Search for the cell housing the specified text and yield its (x, y) center coordinate. 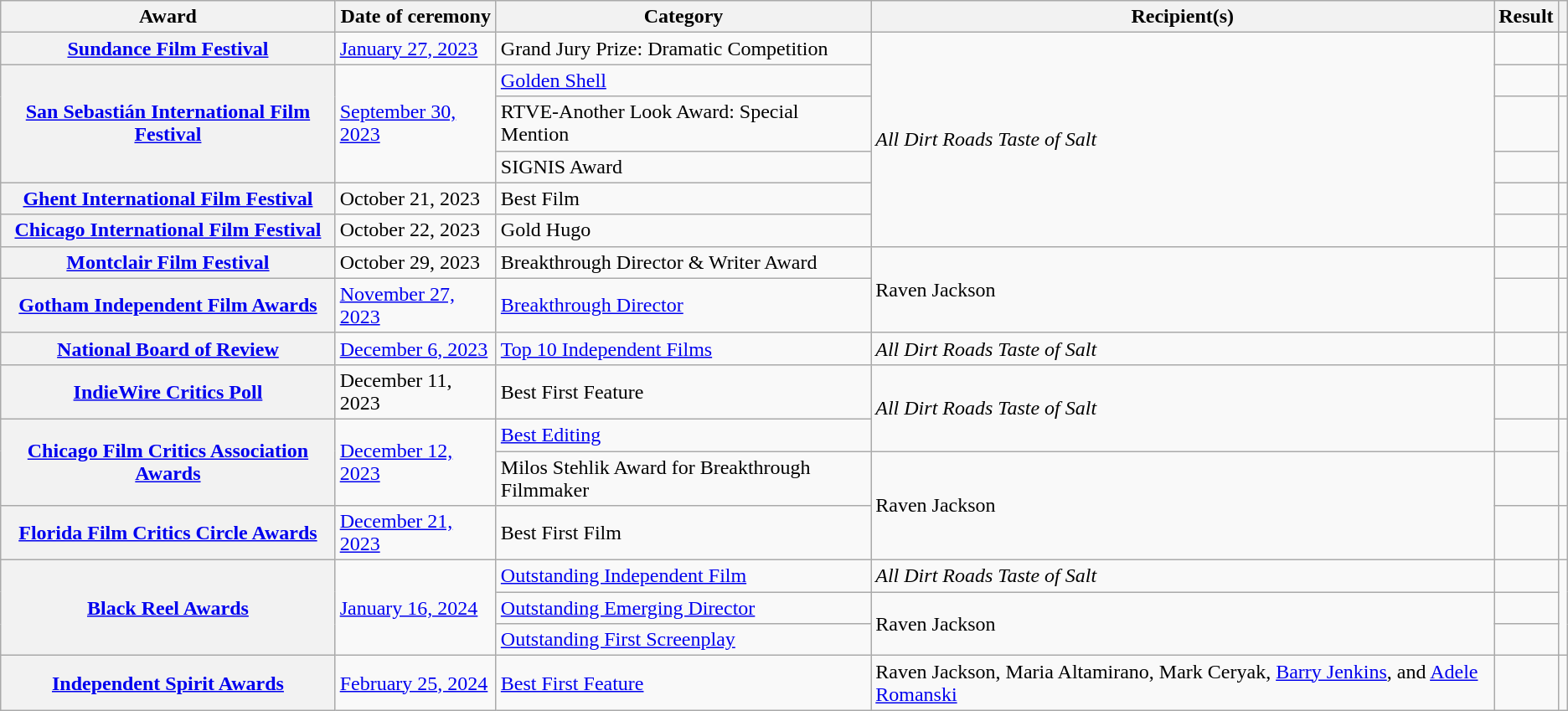
Sundance Film Festival (168, 49)
January 16, 2024 (415, 608)
SIGNIS Award (683, 167)
RTVE-Another Look Award: Special Mention (683, 124)
December 12, 2023 (415, 462)
January 27, 2023 (415, 49)
Chicago International Film Festival (168, 230)
Gotham Independent Film Awards (168, 305)
Best First Film (683, 533)
Chicago Film Critics Association Awards (168, 462)
Date of ceremony (415, 17)
Award (168, 17)
Florida Film Critics Circle Awards (168, 533)
National Board of Review (168, 348)
October 29, 2023 (415, 262)
Result (1526, 17)
Breakthrough Director & Writer Award (683, 262)
Independent Spirit Awards (168, 683)
Grand Jury Prize: Dramatic Competition (683, 49)
Top 10 Independent Films (683, 348)
December 11, 2023 (415, 392)
September 30, 2023 (415, 124)
October 21, 2023 (415, 198)
Outstanding First Screenplay (683, 640)
October 22, 2023 (415, 230)
Montclair Film Festival (168, 262)
Black Reel Awards (168, 608)
Breakthrough Director (683, 305)
IndieWire Critics Poll (168, 392)
Raven Jackson, Maria Altamirano, Mark Ceryak, Barry Jenkins, and Adele Romanski (1183, 683)
Ghent International Film Festival (168, 198)
Gold Hugo (683, 230)
Milos Stehlik Award for Breakthrough Filmmaker (683, 477)
Best Film (683, 198)
December 6, 2023 (415, 348)
Recipient(s) (1183, 17)
Category (683, 17)
Golden Shell (683, 80)
Outstanding Emerging Director (683, 608)
February 25, 2024 (415, 683)
December 21, 2023 (415, 533)
Outstanding Independent Film (683, 576)
Best Editing (683, 435)
November 27, 2023 (415, 305)
San Sebastián International Film Festival (168, 124)
